Search for the cell housing the specified text and yield its [x, y] center coordinate. 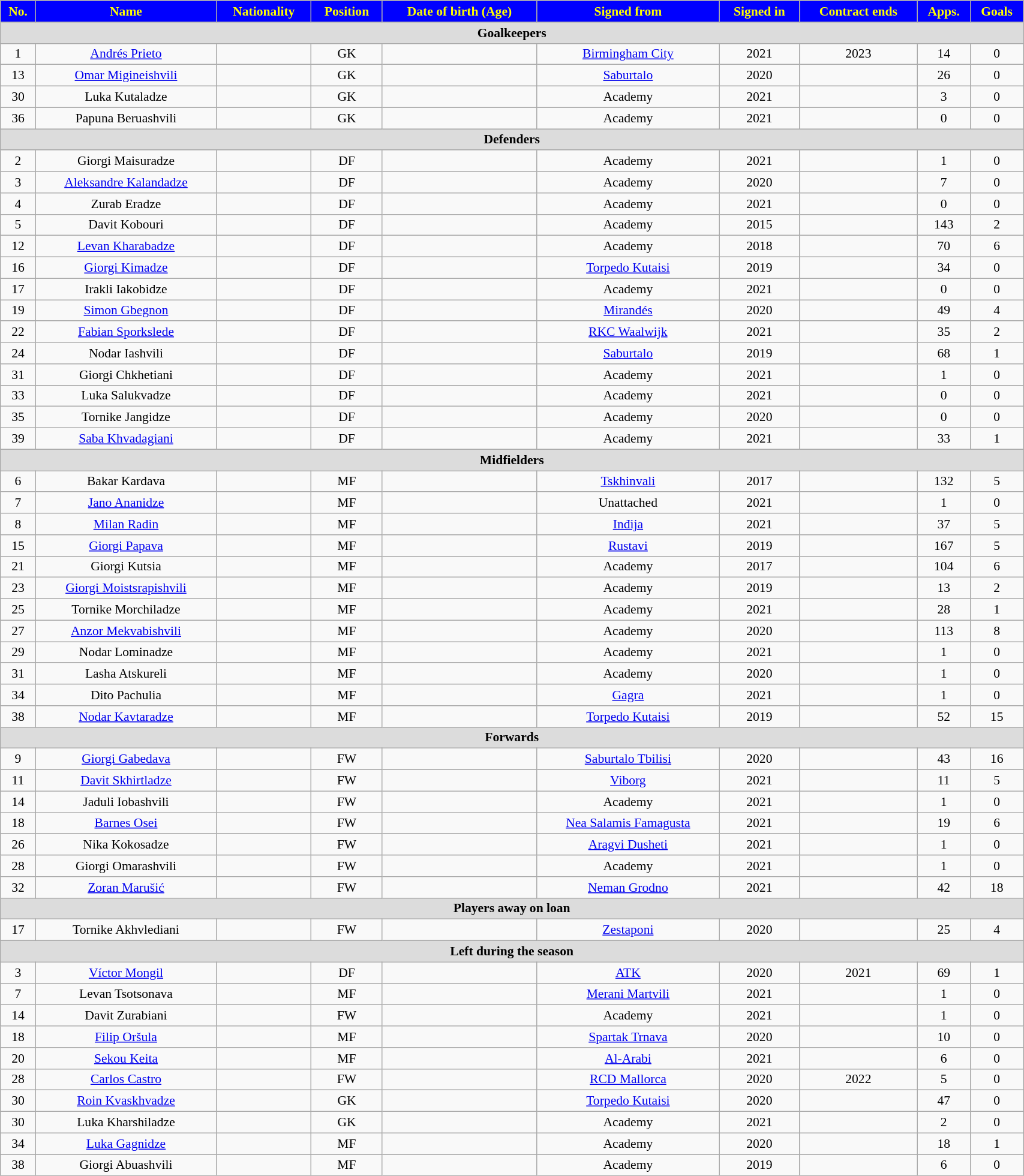
39 [18, 439]
RCD Mallorca [628, 1079]
Zoran Marušić [126, 888]
Saba Khvadagiani [126, 439]
Forwards [512, 738]
ATK [628, 973]
42 [944, 888]
Sekou Keita [126, 1058]
2015 [759, 225]
Bakar Kardava [126, 482]
Filip Oršula [126, 1037]
Spartak Trnava [628, 1037]
Giorgi Kutsia [126, 567]
Fabian Sporkslede [126, 332]
Levan Kharabadze [126, 246]
Signed from [628, 11]
Luka Gagnidze [126, 1144]
Birmingham City [628, 54]
Zestaponi [628, 930]
Simon Gbegnon [126, 311]
Nationality [264, 11]
Zurab Eradze [126, 204]
113 [944, 631]
Players away on loan [512, 909]
Position [347, 11]
Saburtalo Tbilisi [628, 759]
29 [18, 652]
Giorgi Omarashvili [126, 866]
Dito Pachulia [126, 695]
Nika Kokosadze [126, 845]
Nodar Lominadze [126, 652]
Luka Kharshiladze [126, 1123]
Goals [997, 11]
Goalkeepers [512, 33]
Giorgi Gabedava [126, 759]
Andrés Prieto [126, 54]
Lasha Atskureli [126, 674]
52 [944, 717]
Unattached [628, 503]
Date of birth (Age) [460, 11]
Gagra [628, 695]
Name [126, 11]
Left during the season [512, 952]
Víctor Mongil [126, 973]
Tornike Akhvlediani [126, 930]
104 [944, 567]
Davit Skhirtladze [126, 781]
Barnes Osei [126, 823]
Giorgi Moistsrapishvili [126, 588]
22 [18, 332]
Giorgi Kimadze [126, 268]
Defenders [512, 140]
132 [944, 482]
Luka Kutaladze [126, 97]
Nea Salamis Famagusta [628, 823]
Levan Tsotsonava [126, 994]
Neman Grodno [628, 888]
2023 [858, 54]
20 [18, 1058]
Roin Kvaskhvadze [126, 1101]
Apps. [944, 11]
24 [18, 353]
27 [18, 631]
Tskhinvali [628, 482]
Giorgi Chkhetiani [126, 375]
RKC Waalwijk [628, 332]
Inđija [628, 524]
Anzor Mekvabishvili [126, 631]
Aragvi Dusheti [628, 845]
No. [18, 11]
Tornike Jangidze [126, 417]
Giorgi Abuashvili [126, 1165]
36 [18, 118]
Carlos Castro [126, 1079]
Tornike Morchiladze [126, 610]
2018 [759, 246]
10 [944, 1037]
Signed in [759, 11]
Jano Ananidze [126, 503]
Midfielders [512, 460]
Giorgi Maisuradze [126, 161]
Contract ends [858, 11]
Mirandés [628, 311]
Viborg [628, 781]
Davit Kobouri [126, 225]
Al-Arabi [628, 1058]
Rustavi [628, 546]
21 [18, 567]
9 [18, 759]
43 [944, 759]
Luka Salukvadze [126, 396]
12 [18, 246]
Aleksandre Kalandadze [126, 182]
Nodar Kavtaradze [126, 717]
32 [18, 888]
Irakli Iakobidze [126, 289]
49 [944, 311]
2022 [858, 1079]
Papuna Beruashvili [126, 118]
37 [944, 524]
47 [944, 1101]
Jaduli Iobashvili [126, 802]
Merani Martvili [628, 994]
68 [944, 353]
Giorgi Papava [126, 546]
143 [944, 225]
Davit Zurabiani [126, 1016]
70 [944, 246]
Milan Radin [126, 524]
Omar Migineishvili [126, 76]
167 [944, 546]
Nodar Iashvili [126, 353]
23 [18, 588]
69 [944, 973]
